From the cell containing the given text, extract its center point as [X, Y] coordinate. 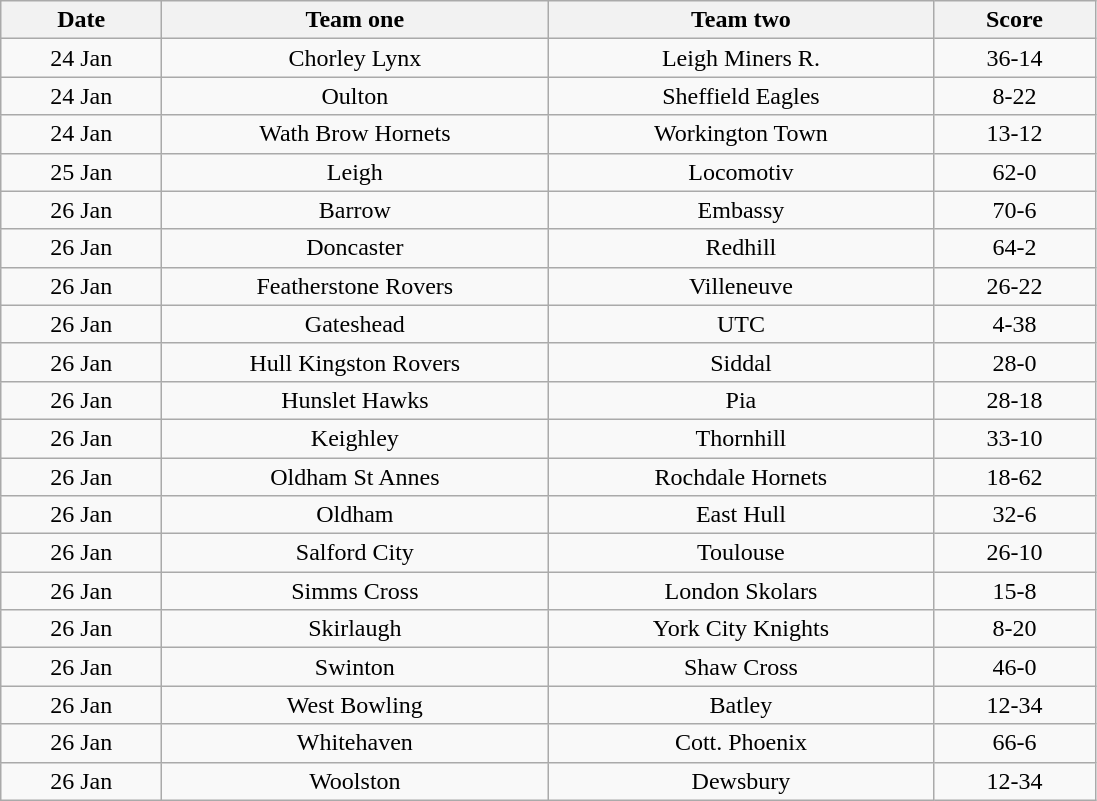
64-2 [1014, 248]
Redhill [741, 248]
Hunslet Hawks [355, 400]
Embassy [741, 210]
36-14 [1014, 58]
28-0 [1014, 362]
Hull Kingston Rovers [355, 362]
Doncaster [355, 248]
Score [1014, 20]
Oldham [355, 515]
Keighley [355, 438]
Batley [741, 705]
Workington Town [741, 134]
Simms Cross [355, 591]
Chorley Lynx [355, 58]
Oulton [355, 96]
Siddal [741, 362]
Oldham St Annes [355, 477]
Pia [741, 400]
Leigh [355, 172]
Toulouse [741, 553]
8-22 [1014, 96]
Team two [741, 20]
York City Knights [741, 629]
62-0 [1014, 172]
Featherstone Rovers [355, 286]
Salford City [355, 553]
Shaw Cross [741, 667]
15-8 [1014, 591]
8-20 [1014, 629]
Team one [355, 20]
UTC [741, 324]
46-0 [1014, 667]
4-38 [1014, 324]
Wath Brow Hornets [355, 134]
33-10 [1014, 438]
Sheffield Eagles [741, 96]
32-6 [1014, 515]
Locomotiv [741, 172]
East Hull [741, 515]
25 Jan [82, 172]
Swinton [355, 667]
Villeneuve [741, 286]
Whitehaven [355, 743]
Woolston [355, 781]
18-62 [1014, 477]
Skirlaugh [355, 629]
70-6 [1014, 210]
26-22 [1014, 286]
Barrow [355, 210]
London Skolars [741, 591]
Rochdale Hornets [741, 477]
West Bowling [355, 705]
66-6 [1014, 743]
Thornhill [741, 438]
Dewsbury [741, 781]
28-18 [1014, 400]
26-10 [1014, 553]
13-12 [1014, 134]
Cott. Phoenix [741, 743]
Date [82, 20]
Gateshead [355, 324]
Leigh Miners R. [741, 58]
